From the cell containing the given text, extract its center point as [X, Y] coordinate. 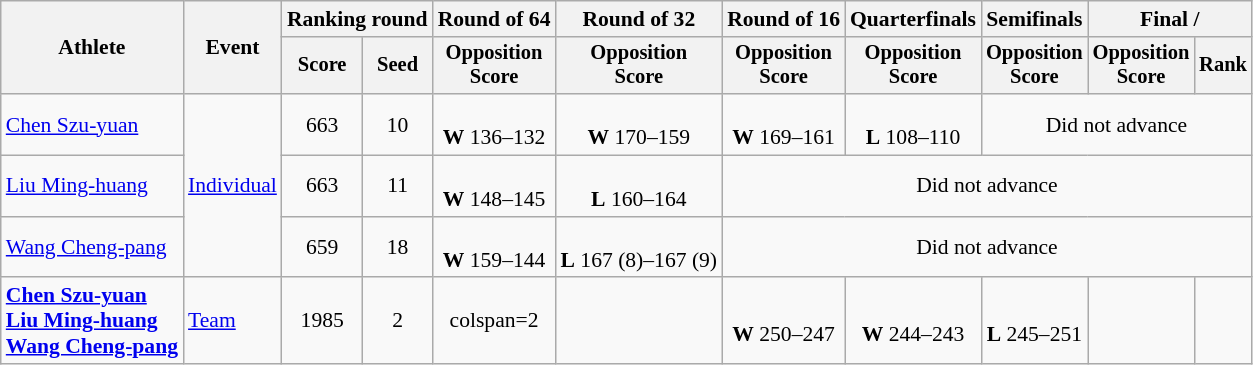
L 167 (8)–167 (9) [638, 248]
Chen Szu-yuan [92, 124]
W 250–247 [784, 322]
11 [397, 186]
Score [322, 66]
10 [397, 124]
Seed [397, 66]
W 170–159 [638, 124]
L 160–164 [638, 186]
Liu Ming-huang [92, 186]
W 244–243 [913, 322]
2 [397, 322]
Round of 16 [784, 19]
L 245–251 [1034, 322]
W 159–144 [494, 248]
W 136–132 [494, 124]
Wang Cheng-pang [92, 248]
1985 [322, 322]
Rank [1223, 66]
Athlete [92, 48]
Round of 64 [494, 19]
Team [232, 322]
Ranking round [358, 19]
W 148–145 [494, 186]
W 169–161 [784, 124]
Quarterfinals [913, 19]
Event [232, 48]
L 108–110 [913, 124]
Round of 32 [638, 19]
Semifinals [1034, 19]
Final / [1170, 19]
Chen Szu-yuanLiu Ming-huangWang Cheng-pang [92, 322]
18 [397, 248]
Individual [232, 186]
659 [322, 248]
colspan=2 [494, 322]
